Pinpoint the cell where the given text exists, returning its (X, Y) midpoint coordinate. 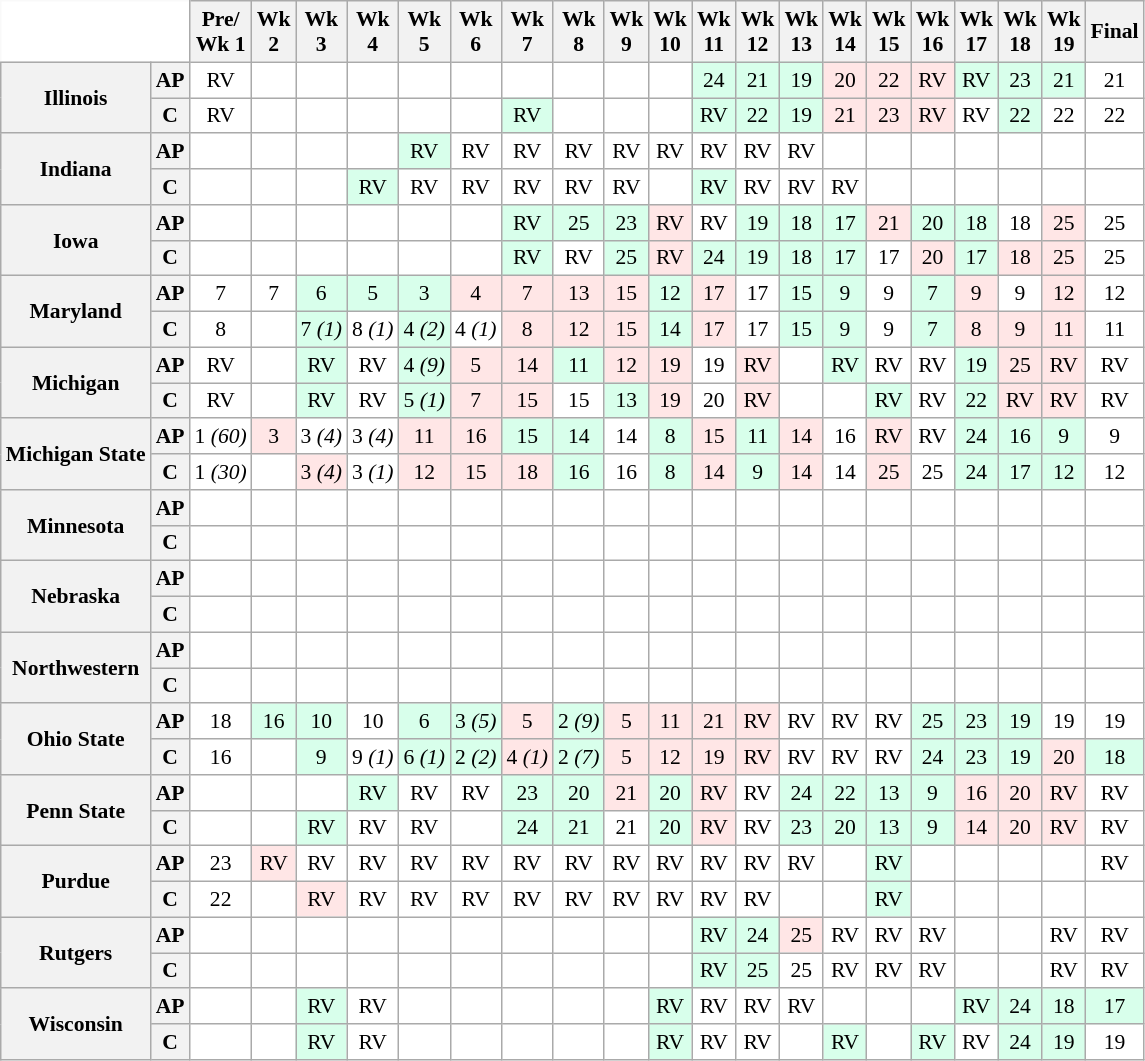
5 (1) (424, 401)
Wk17 (976, 32)
3 (5) (476, 722)
3 (1) (372, 472)
4 (476, 294)
Wk15 (889, 32)
2 (9) (578, 722)
Minnesota (76, 526)
6 (1) (424, 757)
1 (30) (220, 472)
8 (1) (372, 330)
Wk9 (626, 32)
Wk14 (845, 32)
Wk11 (714, 32)
Rutgers (76, 952)
Indiana (76, 170)
Wk12 (758, 32)
Illinois (76, 98)
2 (2) (476, 757)
Wk10 (670, 32)
Wk5 (424, 32)
Wk7 (526, 32)
Wk2 (274, 32)
Wisconsin (76, 1024)
2 (7) (578, 757)
Wk3 (322, 32)
4 (9) (424, 365)
Wk19 (1064, 32)
Iowa (76, 240)
Ohio State (76, 740)
1 (60) (220, 437)
Nebraska (76, 596)
Michigan State (76, 454)
Penn State (76, 810)
Michigan (76, 382)
Wk13 (801, 32)
Wk6 (476, 32)
Maryland (76, 312)
9 (1) (372, 757)
Wk4 (372, 32)
Final (1115, 32)
Pre/Wk 1 (220, 32)
Wk16 (933, 32)
7 (1) (322, 330)
4 (2) (424, 330)
Northwestern (76, 668)
Purdue (76, 882)
Wk18 (1020, 32)
Wk8 (578, 32)
